Return [x, y] of the center of cell containing provided text 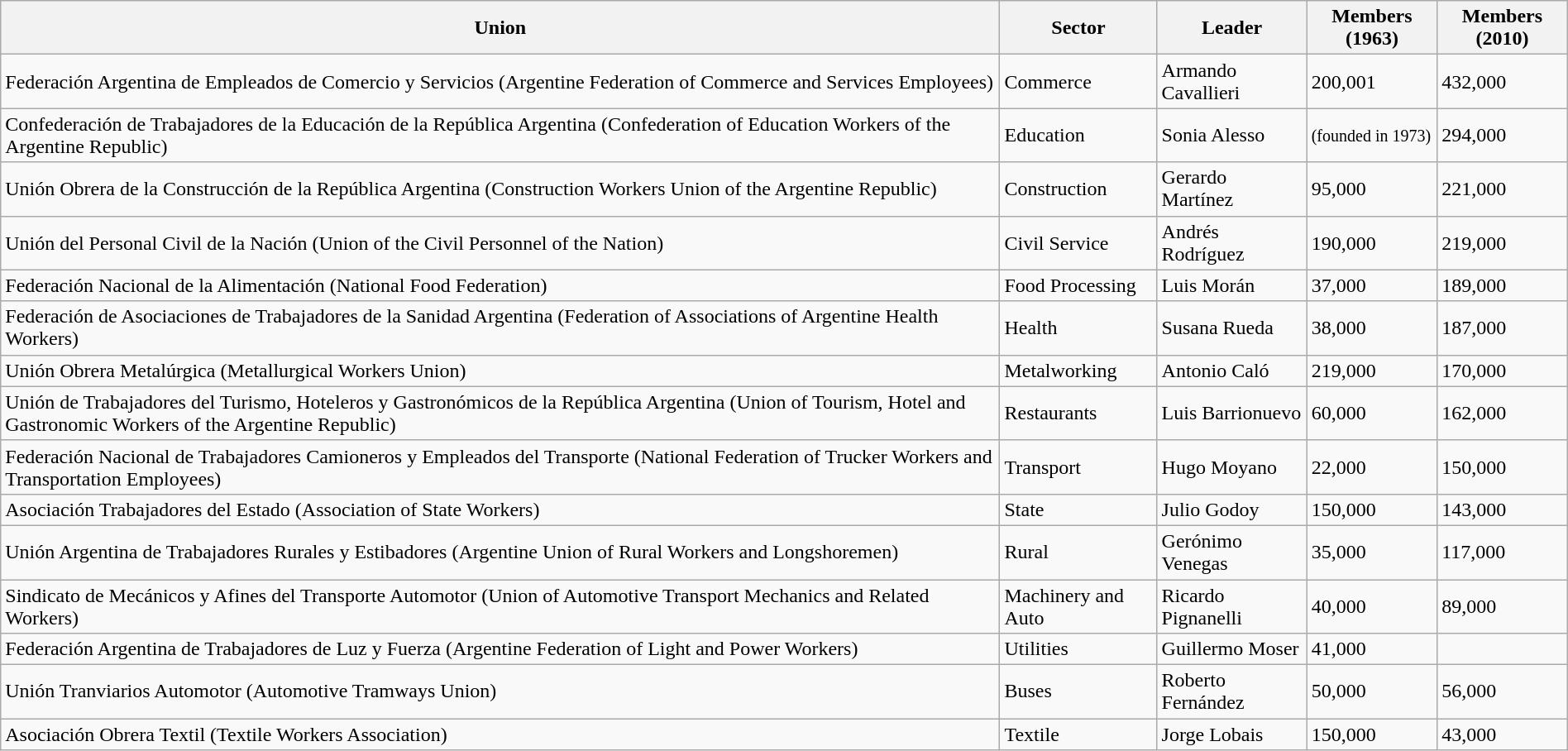
Commerce [1078, 81]
187,000 [1503, 328]
22,000 [1372, 466]
Julio Godoy [1232, 509]
294,000 [1503, 136]
Andrés Rodríguez [1232, 243]
Federación Nacional de la Alimentación (National Food Federation) [500, 285]
Food Processing [1078, 285]
State [1078, 509]
Guillermo Moser [1232, 649]
Unión Argentina de Trabajadores Rurales y Estibadores (Argentine Union of Rural Workers and Longshoremen) [500, 552]
Federación Argentina de Empleados de Comercio y Servicios (Argentine Federation of Commerce and Services Employees) [500, 81]
Federación de Asociaciones de Trabajadores de la Sanidad Argentina (Federation of Associations of Argentine Health Workers) [500, 328]
Unión Tranviarios Automotor (Automotive Tramways Union) [500, 691]
Hugo Moyano [1232, 466]
Sindicato de Mecánicos y Afines del Transporte Automotor (Union of Automotive Transport Mechanics and Related Workers) [500, 605]
Federación Nacional de Trabajadores Camioneros y Empleados del Transporte (National Federation of Trucker Workers and Transportation Employees) [500, 466]
Unión del Personal Civil de la Nación (Union of the Civil Personnel of the Nation) [500, 243]
Jorge Lobais [1232, 734]
Members (1963) [1372, 28]
Utilities [1078, 649]
95,000 [1372, 189]
Unión Obrera Metalúrgica (Metallurgical Workers Union) [500, 371]
170,000 [1503, 371]
Education [1078, 136]
Luis Barrionuevo [1232, 414]
50,000 [1372, 691]
Transport [1078, 466]
Luis Morán [1232, 285]
Susana Rueda [1232, 328]
89,000 [1503, 605]
Members (2010) [1503, 28]
Machinery and Auto [1078, 605]
40,000 [1372, 605]
56,000 [1503, 691]
Unión Obrera de la Construcción de la República Argentina (Construction Workers Union of the Argentine Republic) [500, 189]
Gerardo Martínez [1232, 189]
Asociación Trabajadores del Estado (Association of State Workers) [500, 509]
Sector [1078, 28]
162,000 [1503, 414]
117,000 [1503, 552]
432,000 [1503, 81]
Ricardo Pignanelli [1232, 605]
Roberto Fernández [1232, 691]
Confederación de Trabajadores de la Educación de la República Argentina (Confederation of Education Workers of the Argentine Republic) [500, 136]
200,001 [1372, 81]
221,000 [1503, 189]
(founded in 1973) [1372, 136]
Armando Cavallieri [1232, 81]
Textile [1078, 734]
Civil Service [1078, 243]
189,000 [1503, 285]
Gerónimo Venegas [1232, 552]
190,000 [1372, 243]
43,000 [1503, 734]
Federación Argentina de Trabajadores de Luz y Fuerza (Argentine Federation of Light and Power Workers) [500, 649]
Buses [1078, 691]
Union [500, 28]
Health [1078, 328]
60,000 [1372, 414]
Asociación Obrera Textil (Textile Workers Association) [500, 734]
Leader [1232, 28]
Metalworking [1078, 371]
Antonio Caló [1232, 371]
41,000 [1372, 649]
143,000 [1503, 509]
35,000 [1372, 552]
37,000 [1372, 285]
Sonia Alesso [1232, 136]
Construction [1078, 189]
Restaurants [1078, 414]
Rural [1078, 552]
38,000 [1372, 328]
